Provide the (X, Y) coordinate of the cell's center where the given text is located.  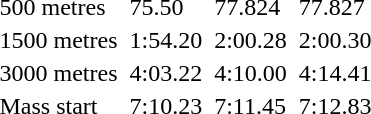
4:10.00 (251, 73)
4:03.22 (166, 73)
2:00.28 (251, 40)
1:54.20 (166, 40)
